Output the [x, y] coordinate of the center of the cell containing the given text.  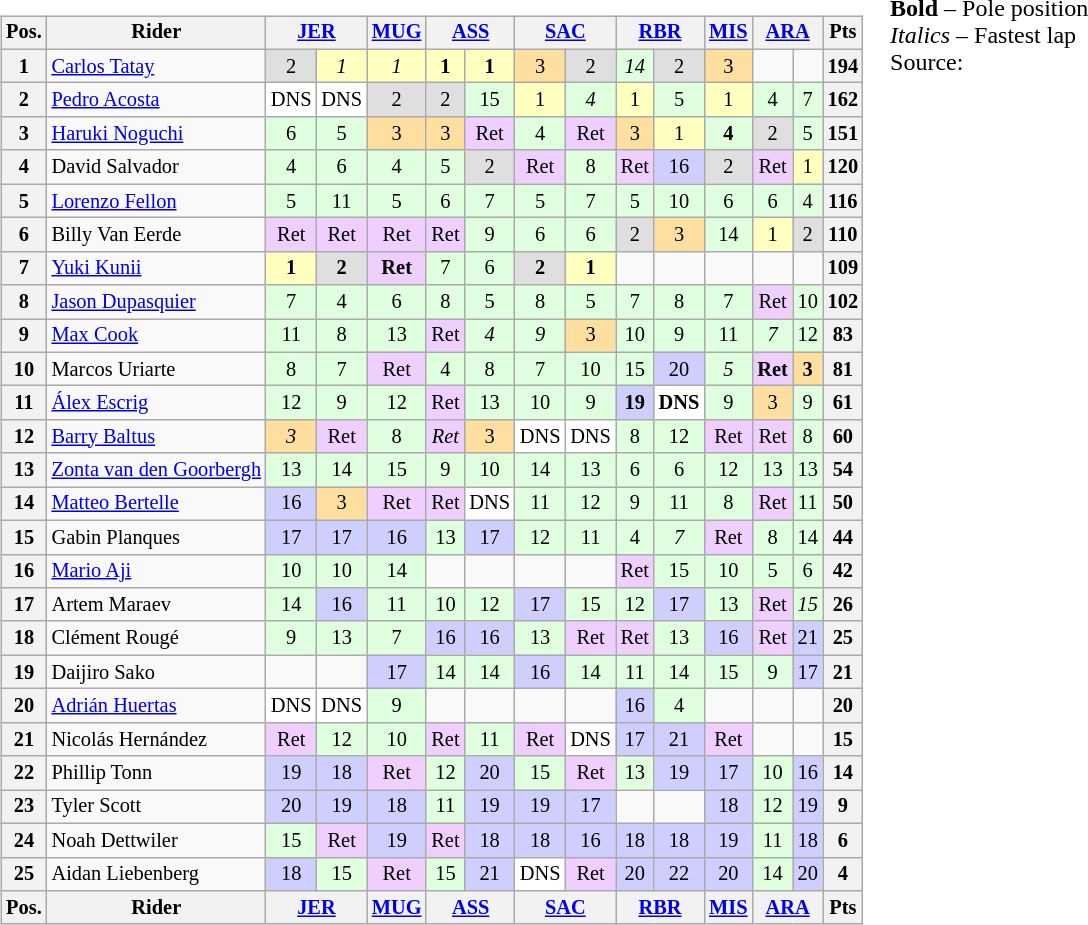
Daijiro Sako [156, 672]
Carlos Tatay [156, 66]
151 [843, 134]
109 [843, 268]
Aidan Liebenberg [156, 874]
44 [843, 537]
Jason Dupasquier [156, 302]
Tyler Scott [156, 807]
David Salvador [156, 167]
54 [843, 470]
Gabin Planques [156, 537]
Álex Escrig [156, 403]
Matteo Bertelle [156, 504]
81 [843, 369]
Lorenzo Fellon [156, 201]
Phillip Tonn [156, 773]
Pedro Acosta [156, 100]
Mario Aji [156, 571]
Marcos Uriarte [156, 369]
Haruki Noguchi [156, 134]
42 [843, 571]
50 [843, 504]
61 [843, 403]
23 [24, 807]
83 [843, 336]
Nicolás Hernández [156, 739]
110 [843, 235]
24 [24, 840]
162 [843, 100]
Zonta van den Goorbergh [156, 470]
Yuki Kunii [156, 268]
26 [843, 605]
120 [843, 167]
Adrián Huertas [156, 706]
60 [843, 437]
Barry Baltus [156, 437]
Noah Dettwiler [156, 840]
Billy Van Eerde [156, 235]
Artem Maraev [156, 605]
Clément Rougé [156, 638]
116 [843, 201]
194 [843, 66]
Max Cook [156, 336]
102 [843, 302]
